Capture the cell that displays the provided text and extract its [X, Y] central coordinate. 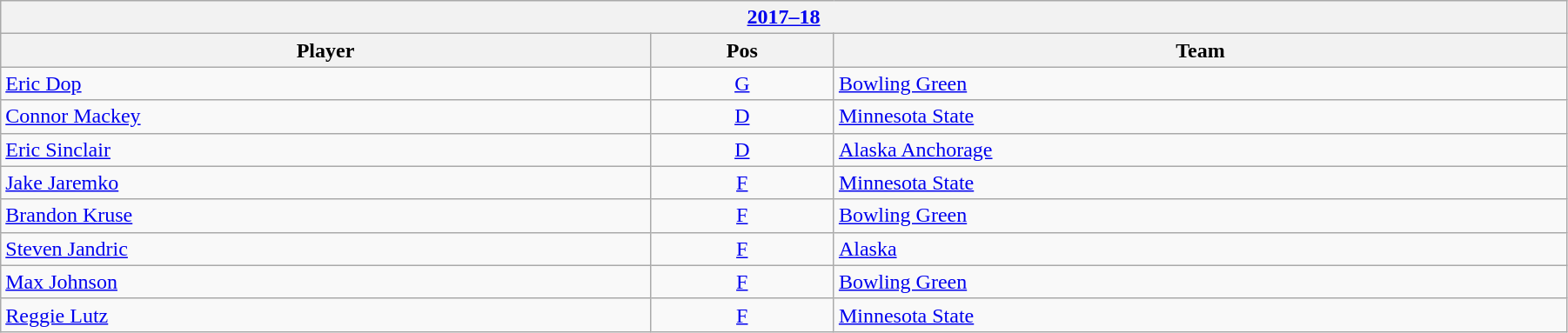
Eric Dop [325, 83]
Alaska Anchorage [1200, 150]
G [741, 83]
Alaska [1200, 249]
Steven Jandric [325, 249]
Pos [741, 50]
Connor Mackey [325, 117]
Reggie Lutz [325, 315]
2017–18 [784, 17]
Jake Jaremko [325, 183]
Max Johnson [325, 282]
Team [1200, 50]
Eric Sinclair [325, 150]
Player [325, 50]
Brandon Kruse [325, 216]
